For the text-containing cell, return its midpoint in (x, y) coordinate format. 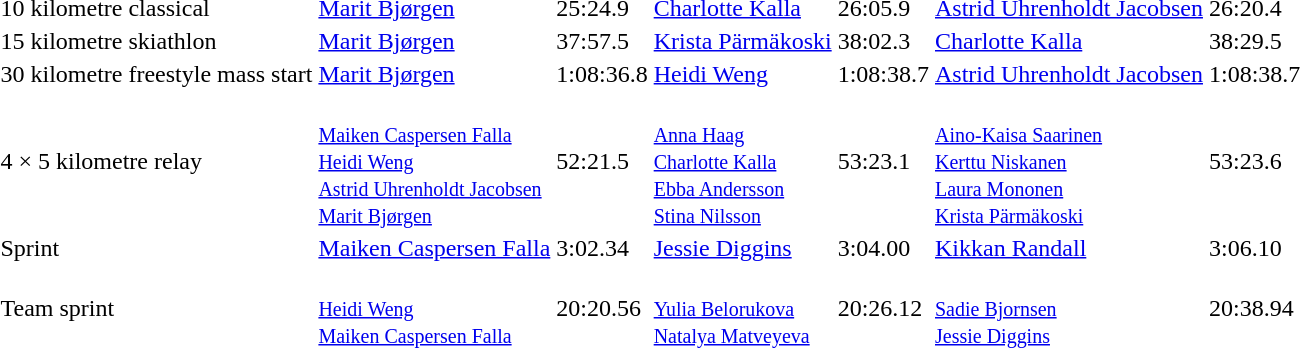
Charlotte Kalla (1070, 41)
53:23.1 (883, 161)
Krista Pärmäkoski (742, 41)
Kikkan Randall (1070, 248)
38:02.3 (883, 41)
1:08:38.7 (883, 74)
Jessie Diggins (742, 248)
Heidi Weng (742, 74)
Aino-Kaisa SaarinenKerttu NiskanenLaura MononenKrista Pärmäkoski (1070, 161)
Anna HaagCharlotte KallaEbba AnderssonStina Nilsson (742, 161)
Maiken Caspersen Falla (434, 248)
37:57.5 (602, 41)
1:08:36.8 (602, 74)
Astrid Uhrenholdt Jacobsen (1070, 74)
3:02.34 (602, 248)
3:04.00 (883, 248)
Maiken Caspersen FallaHeidi WengAstrid Uhrenholdt JacobsenMarit Bjørgen (434, 161)
52:21.5 (602, 161)
